Output the [x, y] coordinate of the center of the cell containing the given text.  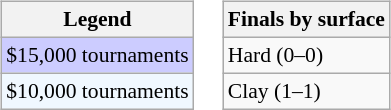
Finals by surface [306, 20]
$15,000 tournaments [97, 55]
$10,000 tournaments [97, 91]
Clay (1–1) [306, 91]
Legend [97, 20]
Hard (0–0) [306, 55]
